Return (X, Y) of the center of cell containing provided text 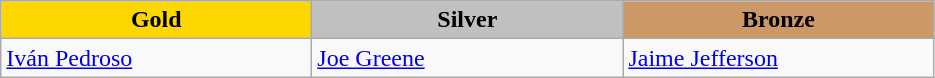
Iván Pedroso (156, 58)
Joe Greene (468, 58)
Bronze (778, 20)
Gold (156, 20)
Jaime Jefferson (778, 58)
Silver (468, 20)
